Extract the [x, y] coordinate from the center of the cell holding the provided text.  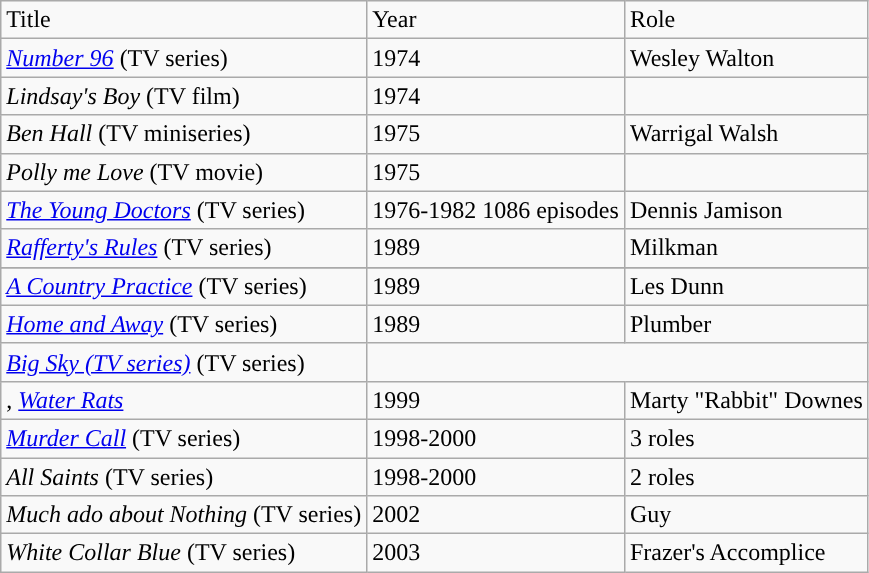
Home and Away (TV series) [184, 324]
Year [496, 20]
Lindsay's Boy (TV film) [184, 96]
Big Sky (TV series) (TV series) [184, 362]
The Young Doctors (TV series) [184, 210]
Rafferty's Rules (TV series) [184, 248]
Les Dunn [746, 286]
3 roles [746, 438]
Dennis Jamison [746, 210]
White Collar Blue (TV series) [184, 553]
, Water Rats [184, 400]
Warrigal Walsh [746, 134]
Ben Hall (TV miniseries) [184, 134]
Marty "Rabbit" Downes [746, 400]
Title [184, 20]
All Saints (TV series) [184, 477]
2003 [496, 553]
Number 96 (TV series) [184, 58]
Plumber [746, 324]
Murder Call (TV series) [184, 438]
A Country Practice (TV series) [184, 286]
1976-1982 1086 episodes [496, 210]
Milkman [746, 248]
1999 [496, 400]
Frazer's Accomplice [746, 553]
Role [746, 20]
Polly me Love (TV movie) [184, 172]
Much ado about Nothing (TV series) [184, 515]
2 roles [746, 477]
Wesley Walton [746, 58]
2002 [496, 515]
Guy [746, 515]
